Scan for the cell matching the given text and deliver its [x, y] coordinate at center. 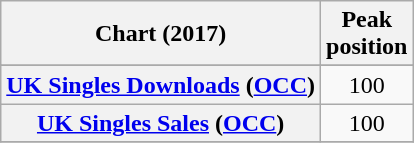
Chart (2017) [161, 34]
Peak position [367, 34]
UK Singles Downloads (OCC) [161, 85]
UK Singles Sales (OCC) [161, 123]
